For the text-containing cell, return its midpoint in [X, Y] coordinate format. 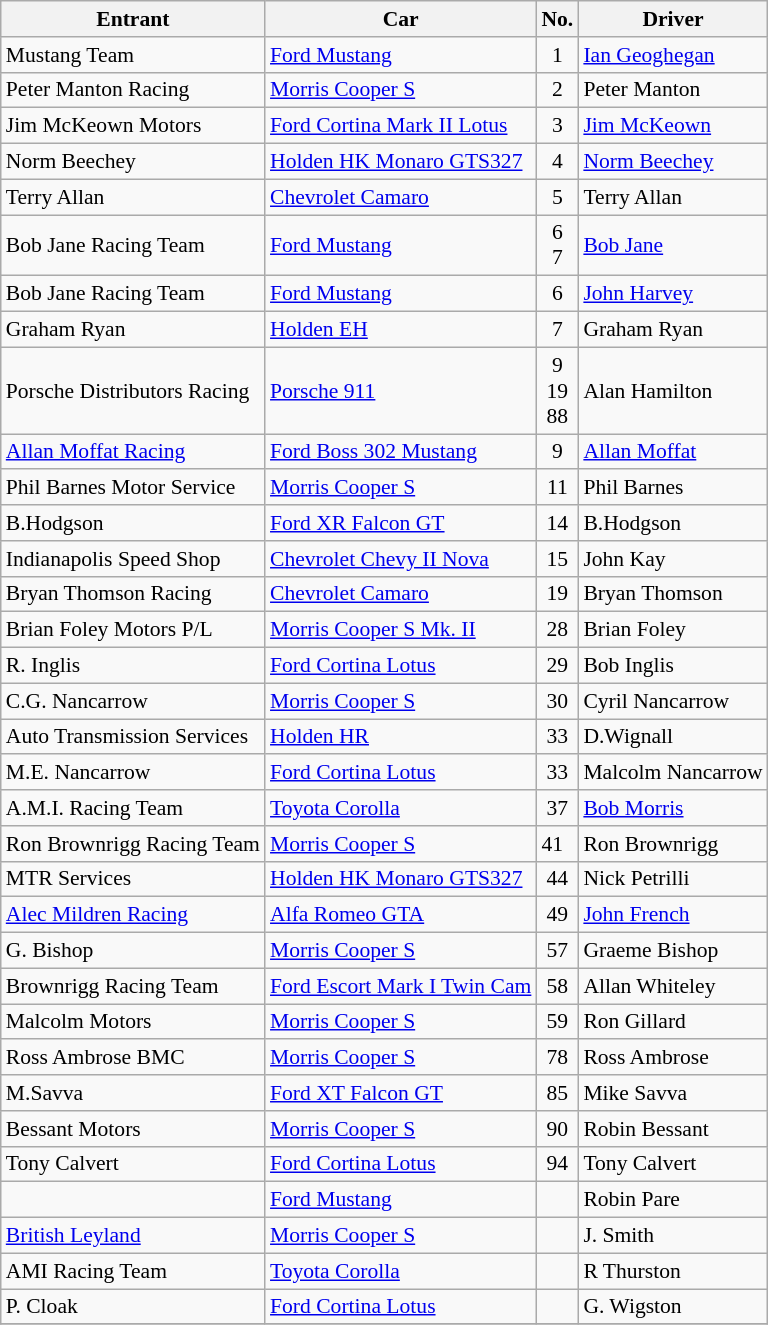
28 [557, 630]
67 [557, 246]
91988 [557, 390]
No. [557, 19]
5 [557, 197]
AMI Racing Team [133, 1271]
Car [400, 19]
Peter Manton Racing [133, 90]
Chevrolet Chevy II Nova [400, 559]
Ford Escort Mark I Twin Cam [400, 986]
41 [557, 844]
P. Cloak [133, 1307]
Alec Mildren Racing [133, 915]
G. Wigston [672, 1307]
15 [557, 559]
Mustang Team [133, 55]
M.Savva [133, 1093]
Phil Barnes [672, 488]
30 [557, 701]
4 [557, 162]
Jim McKeown Motors [133, 126]
9 [557, 452]
57 [557, 951]
R Thurston [672, 1271]
78 [557, 1058]
John Kay [672, 559]
58 [557, 986]
John Harvey [672, 294]
Mike Savva [672, 1093]
R. Inglis [133, 666]
Ross Ambrose [672, 1058]
Driver [672, 19]
MTR Services [133, 879]
Nick Petrilli [672, 879]
Ron Brownrigg [672, 844]
Bob Inglis [672, 666]
Porsche Distributors Racing [133, 390]
Ford XT Falcon GT [400, 1093]
7 [557, 330]
Cyril Nancarrow [672, 701]
Ian Geoghegan [672, 55]
Brian Foley [672, 630]
Peter Manton [672, 90]
Malcolm Motors [133, 1022]
Allan Moffat Racing [133, 452]
Ford Boss 302 Mustang [400, 452]
3 [557, 126]
A.M.I. Racing Team [133, 808]
59 [557, 1022]
2 [557, 90]
J. Smith [672, 1236]
Phil Barnes Motor Service [133, 488]
C.G. Nancarrow [133, 701]
Robin Bessant [672, 1129]
G. Bishop [133, 951]
Allan Whiteley [672, 986]
90 [557, 1129]
Brownrigg Racing Team [133, 986]
14 [557, 523]
11 [557, 488]
Holden HR [400, 737]
Brian Foley Motors P/L [133, 630]
49 [557, 915]
Ron Gillard [672, 1022]
Auto Transmission Services [133, 737]
Bessant Motors [133, 1129]
Porsche 911 [400, 390]
Jim McKeown [672, 126]
Bob Morris [672, 808]
Indianapolis Speed Shop [133, 559]
Alfa Romeo GTA [400, 915]
John French [672, 915]
1 [557, 55]
Bryan Thomson [672, 594]
44 [557, 879]
Robin Pare [672, 1200]
85 [557, 1093]
D.Wignall [672, 737]
Bryan Thomson Racing [133, 594]
Malcolm Nancarrow [672, 773]
Ford Cortina Mark II Lotus [400, 126]
29 [557, 666]
Graeme Bishop [672, 951]
Ron Brownrigg Racing Team [133, 844]
M.E. Nancarrow [133, 773]
Entrant [133, 19]
Ross Ambrose BMC [133, 1058]
Alan Hamilton [672, 390]
Allan Moffat [672, 452]
19 [557, 594]
Holden EH [400, 330]
Morris Cooper S Mk. II [400, 630]
Bob Jane [672, 246]
6 [557, 294]
Ford XR Falcon GT [400, 523]
94 [557, 1164]
37 [557, 808]
British Leyland [133, 1236]
